For the text-containing cell, return its midpoint in [X, Y] coordinate format. 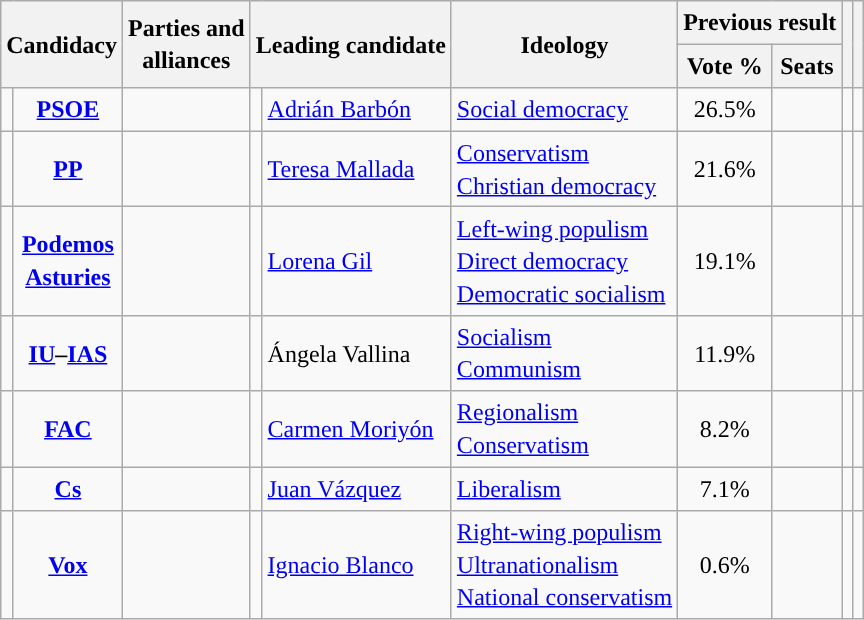
26.5% [725, 110]
11.9% [725, 353]
PP [68, 169]
Right-wing populismUltranationalismNational conservatism [564, 564]
Social democracy [564, 110]
19.1% [725, 261]
Liberalism [564, 488]
Candidacy [62, 44]
Cs [68, 488]
Ignacio Blanco [356, 564]
PodemosAsturies [68, 261]
8.2% [725, 429]
Leading candidate [350, 44]
21.6% [725, 169]
SocialismCommunism [564, 353]
Lorena Gil [356, 261]
Ángela Vallina [356, 353]
Previous result [760, 22]
IU–IAS [68, 353]
ConservatismChristian democracy [564, 169]
Juan Vázquez [356, 488]
Carmen Moriyón [356, 429]
Parties andalliances [187, 44]
0.6% [725, 564]
7.1% [725, 488]
Ideology [564, 44]
Seats [807, 66]
Vote % [725, 66]
Left-wing populismDirect democracyDemocratic socialism [564, 261]
RegionalismConservatism [564, 429]
FAC [68, 429]
Teresa Mallada [356, 169]
Adrián Barbón [356, 110]
Vox [68, 564]
PSOE [68, 110]
